Search for the cell housing the specified text and yield its (X, Y) center coordinate. 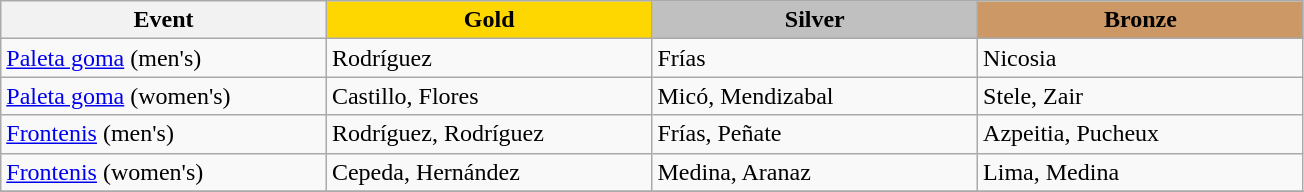
Medina, Aranaz (815, 172)
Nicosia (1141, 58)
Frontenis (men's) (164, 134)
Lima, Medina (1141, 172)
Frontenis (women's) (164, 172)
Paleta goma (women's) (164, 96)
Azpeitia, Pucheux (1141, 134)
Cepeda, Hernández (489, 172)
Frías, Peñate (815, 134)
Gold (489, 20)
Paleta goma (men's) (164, 58)
Event (164, 20)
Stele, Zair (1141, 96)
Rodríguez (489, 58)
Bronze (1141, 20)
Castillo, Flores (489, 96)
Silver (815, 20)
Frías (815, 58)
Micó, Mendizabal (815, 96)
Rodríguez, Rodríguez (489, 134)
